For the text-containing cell, return its midpoint in [x, y] coordinate format. 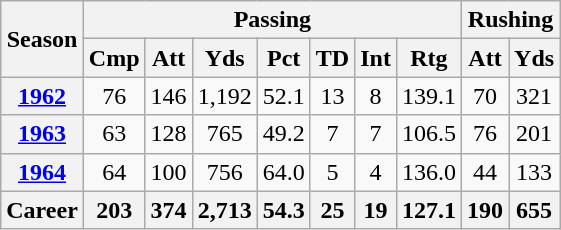
321 [534, 96]
1,192 [224, 96]
1963 [42, 134]
4 [376, 172]
TD [332, 58]
Cmp [114, 58]
44 [484, 172]
8 [376, 96]
1962 [42, 96]
190 [484, 210]
2,713 [224, 210]
52.1 [284, 96]
Int [376, 58]
100 [168, 172]
25 [332, 210]
136.0 [428, 172]
70 [484, 96]
127.1 [428, 210]
128 [168, 134]
54.3 [284, 210]
Rushing [510, 20]
5 [332, 172]
64.0 [284, 172]
Season [42, 39]
49.2 [284, 134]
Pct [284, 58]
756 [224, 172]
64 [114, 172]
19 [376, 210]
Career [42, 210]
Passing [272, 20]
655 [534, 210]
106.5 [428, 134]
13 [332, 96]
374 [168, 210]
1964 [42, 172]
63 [114, 134]
203 [114, 210]
139.1 [428, 96]
146 [168, 96]
765 [224, 134]
133 [534, 172]
Rtg [428, 58]
201 [534, 134]
